Scan for the cell matching the given text and deliver its (x, y) coordinate at center. 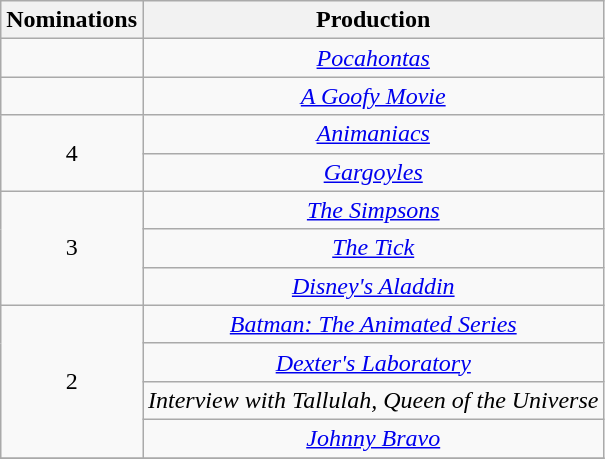
The Tick (372, 248)
Production (372, 20)
3 (72, 248)
Nominations (72, 20)
Gargoyles (372, 172)
Disney's Aladdin (372, 286)
Johnny Bravo (372, 438)
Interview with Tallulah, Queen of the Universe (372, 400)
2 (72, 381)
4 (72, 153)
Dexter's Laboratory (372, 362)
Animaniacs (372, 134)
A Goofy Movie (372, 96)
Batman: The Animated Series (372, 324)
The Simpsons (372, 210)
Pocahontas (372, 58)
